Return the [x, y] coordinate for the center point of the cell that contains the specified text.  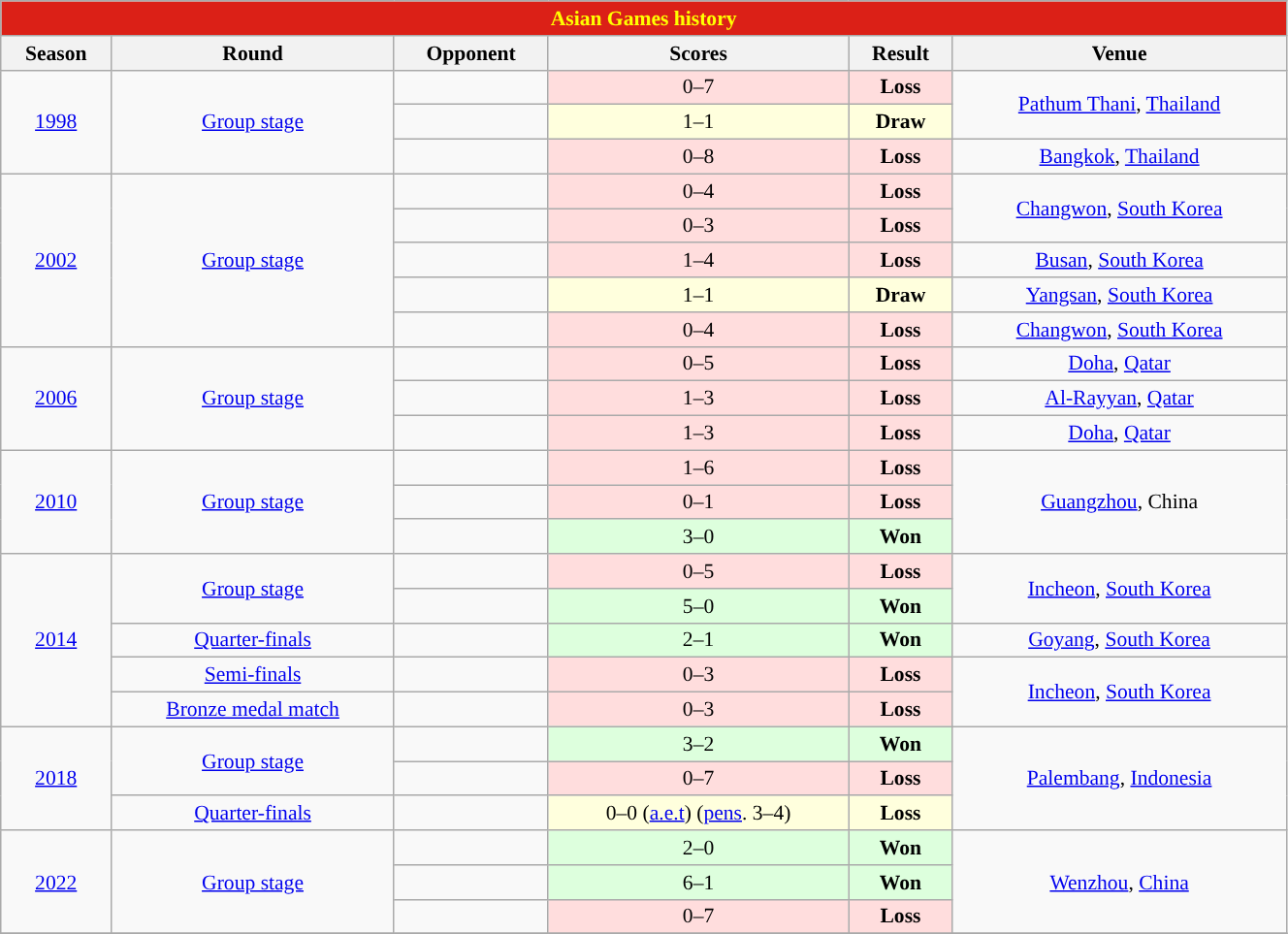
Yangsan, South Korea [1119, 295]
Bangkok, Thailand [1119, 157]
1–6 [698, 467]
2014 [56, 640]
Result [900, 53]
3–2 [698, 744]
6–1 [698, 883]
1–4 [698, 261]
2006 [56, 398]
Goyang, South Korea [1119, 640]
0–8 [698, 157]
Scores [698, 53]
2022 [56, 883]
1998 [56, 122]
Busan, South Korea [1119, 261]
Semi-finals [253, 675]
2010 [56, 502]
Guangzhou, China [1119, 502]
3–0 [698, 537]
Opponent [470, 53]
2–0 [698, 848]
Round [253, 53]
Season [56, 53]
5–0 [698, 606]
2–1 [698, 640]
0–0 (a.e.t) (pens. 3–4) [698, 814]
Pathum Thani, Thailand [1119, 105]
Asian Games history [644, 18]
Venue [1119, 53]
Bronze medal match [253, 710]
Palembang, Indonesia [1119, 778]
2002 [56, 260]
Wenzhou, China [1119, 883]
2018 [56, 778]
Al-Rayyan, Qatar [1119, 399]
0–1 [698, 502]
